Return (X, Y) of the center of cell containing provided text 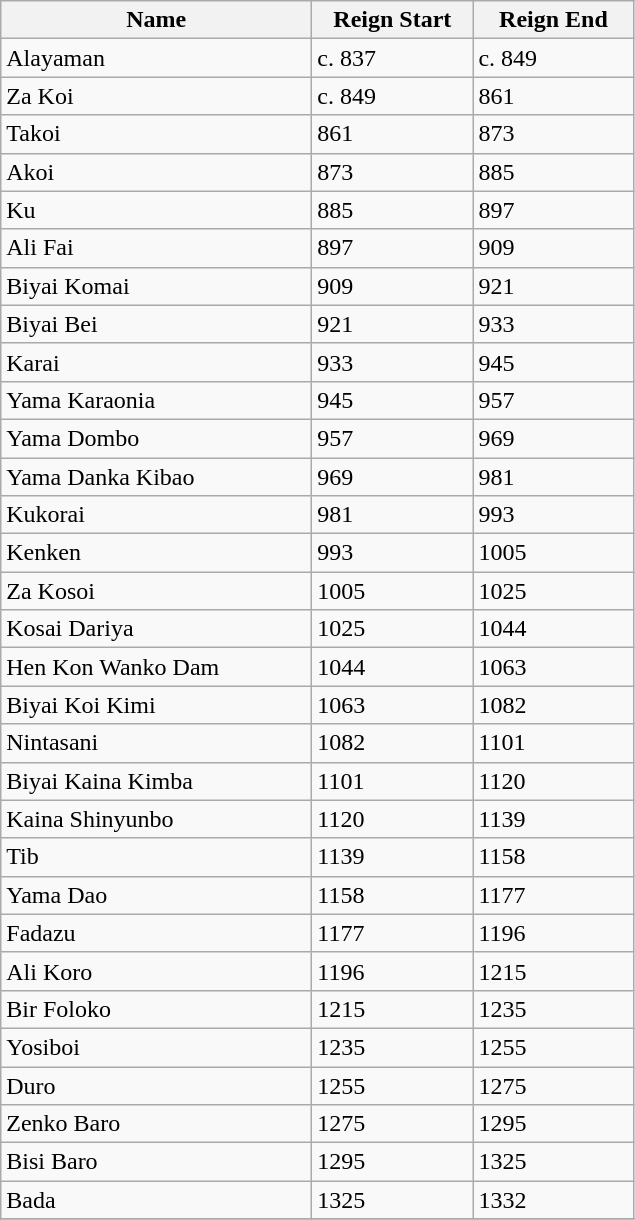
Tib (156, 857)
Ali Fai (156, 248)
Nintasani (156, 743)
Za Kosoi (156, 591)
Za Koi (156, 96)
Takoi (156, 134)
Bada (156, 1200)
1332 (554, 1200)
Alayaman (156, 58)
Biyai Koi Kimi (156, 705)
Ali Koro (156, 971)
c. 837 (392, 58)
Reign Start (392, 20)
Biyai Bei (156, 324)
Yosiboi (156, 1047)
Ku (156, 210)
Yama Dombo (156, 438)
Yama Karaonia (156, 400)
Zenko Baro (156, 1124)
Kaina Shinyunbo (156, 819)
Bir Foloko (156, 1009)
Karai (156, 362)
Kosai Dariya (156, 629)
Biyai Kaina Kimba (156, 781)
Reign End (554, 20)
Hen Kon Wanko Dam (156, 667)
Biyai Komai (156, 286)
Kenken (156, 553)
Duro (156, 1085)
Yama Danka Kibao (156, 477)
Kukorai (156, 515)
Name (156, 20)
Fadazu (156, 933)
Akoi (156, 172)
Bisi Baro (156, 1162)
Yama Dao (156, 895)
